Find where the given text appears and provide that cell's center as [X, Y] coordinate. 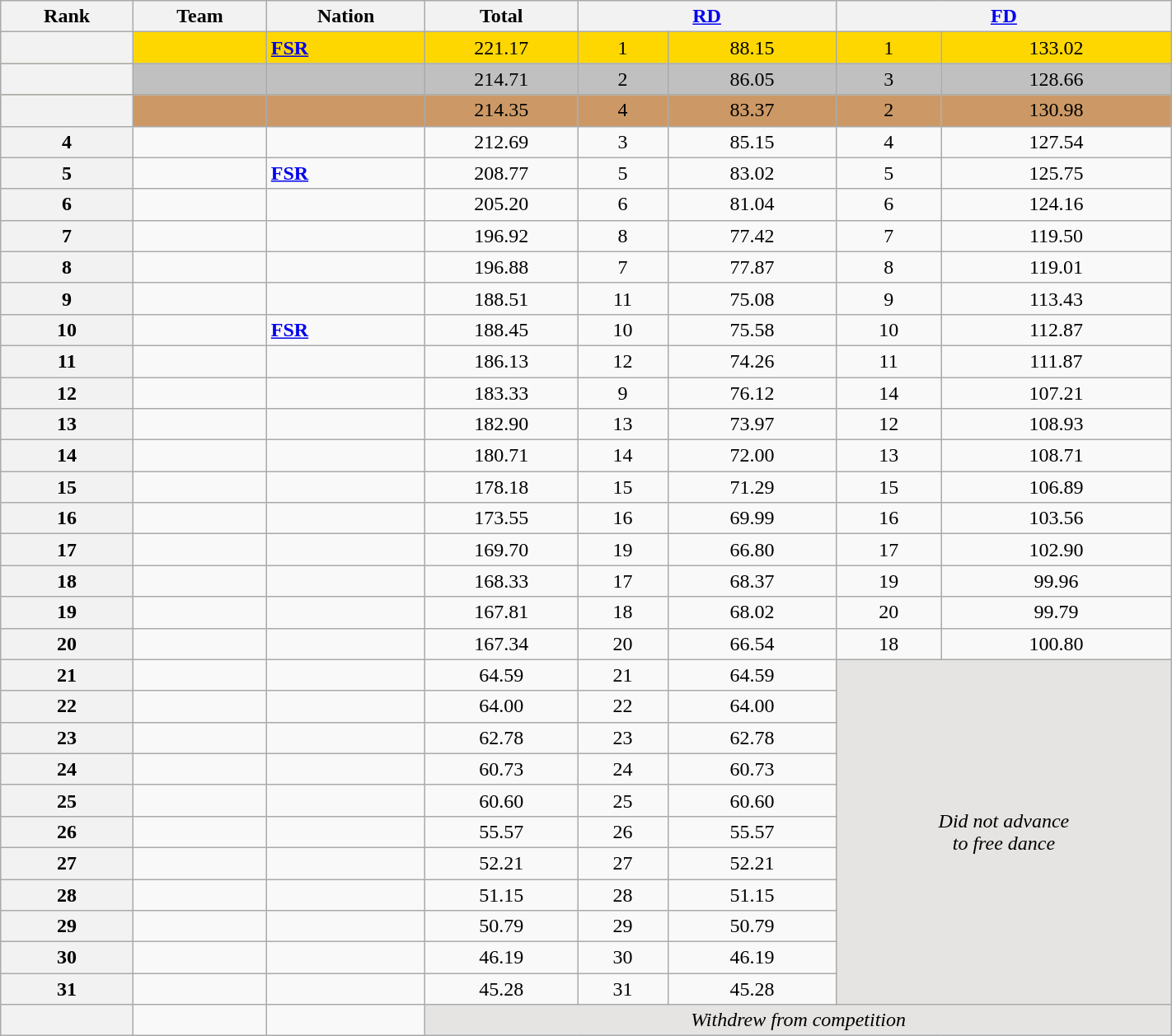
183.33 [501, 393]
119.50 [1057, 236]
Nation [346, 16]
103.56 [1057, 518]
75.08 [752, 298]
85.15 [752, 142]
196.88 [501, 267]
108.71 [1057, 456]
196.92 [501, 236]
119.01 [1057, 267]
214.35 [501, 110]
66.54 [752, 644]
208.77 [501, 173]
102.90 [1057, 550]
RD [707, 16]
Rank [68, 16]
168.33 [501, 581]
68.37 [752, 581]
Team [200, 16]
Total [501, 16]
100.80 [1057, 644]
72.00 [752, 456]
133.02 [1057, 48]
86.05 [752, 79]
182.90 [501, 424]
173.55 [501, 518]
180.71 [501, 456]
124.16 [1057, 204]
125.75 [1057, 173]
113.43 [1057, 298]
FD [1004, 16]
106.89 [1057, 487]
69.99 [752, 518]
167.34 [501, 644]
76.12 [752, 393]
77.42 [752, 236]
205.20 [501, 204]
169.70 [501, 550]
214.71 [501, 79]
75.58 [752, 330]
73.97 [752, 424]
99.79 [1057, 612]
130.98 [1057, 110]
188.45 [501, 330]
71.29 [752, 487]
111.87 [1057, 361]
212.69 [501, 142]
107.21 [1057, 393]
112.87 [1057, 330]
127.54 [1057, 142]
66.80 [752, 550]
99.96 [1057, 581]
221.17 [501, 48]
128.66 [1057, 79]
83.02 [752, 173]
68.02 [752, 612]
Withdrew from competition [798, 1020]
88.15 [752, 48]
186.13 [501, 361]
108.93 [1057, 424]
77.87 [752, 267]
74.26 [752, 361]
178.18 [501, 487]
188.51 [501, 298]
81.04 [752, 204]
167.81 [501, 612]
Did not advanceto free dance [1004, 832]
83.37 [752, 110]
